Output the [x, y] coordinate of the center of the cell containing the given text.  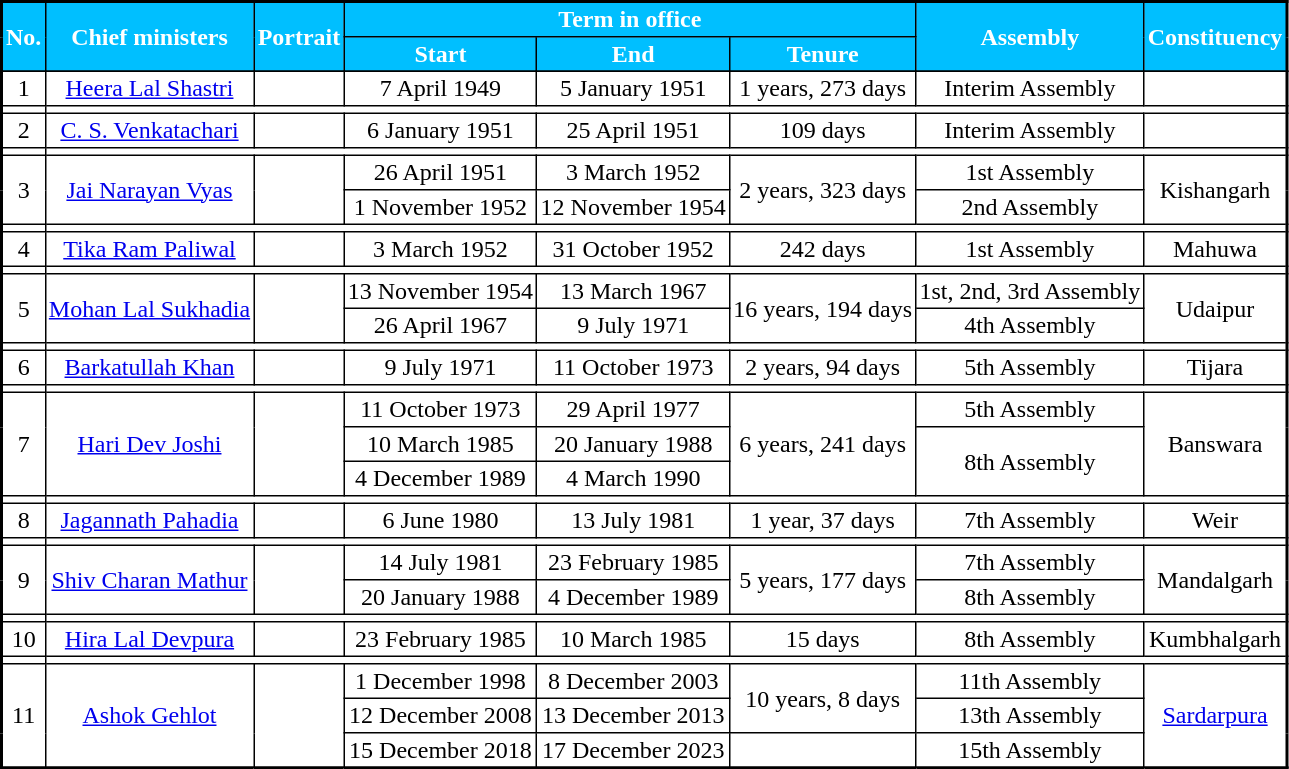
8 [24, 520]
Hari Dev Joshi [150, 444]
Sardarpura [1216, 716]
Heera Lal Shastri [150, 88]
2 years, 94 days [823, 367]
1 years, 273 days [823, 88]
2nd Assembly [1030, 207]
9 [24, 580]
15 days [823, 639]
1 [24, 88]
7 April 1949 [440, 88]
Mandalgarh [1216, 580]
5 [24, 308]
12 November 1954 [634, 207]
6 [24, 367]
17 December 2023 [634, 750]
10 years, 8 days [823, 698]
1 year, 37 days [823, 520]
12 December 2008 [440, 715]
10 [24, 639]
Constituency [1216, 37]
29 April 1977 [634, 409]
13 December 2013 [634, 715]
6 years, 241 days [823, 444]
14 July 1981 [440, 562]
C. S. Venkatachari [150, 130]
26 April 1967 [440, 325]
1st, 2nd, 3rd Assembly [1030, 291]
End [634, 54]
6 June 1980 [440, 520]
Udaipur [1216, 308]
7 [24, 444]
2 years, 323 days [823, 190]
11 [24, 716]
1 November 1952 [440, 207]
Shiv Charan Mathur [150, 580]
13 July 1981 [634, 520]
Kumbhalgarh [1216, 639]
No. [24, 37]
5 years, 177 days [823, 580]
13th Assembly [1030, 715]
4 [24, 249]
Assembly [1030, 37]
Jai Narayan Vyas [150, 190]
Ashok Gehlot [150, 716]
242 days [823, 249]
3 [24, 190]
Jagannath Pahadia [150, 520]
Weir [1216, 520]
109 days [823, 130]
11th Assembly [1030, 681]
25 April 1951 [634, 130]
5 January 1951 [634, 88]
4th Assembly [1030, 325]
13 November 1954 [440, 291]
31 October 1952 [634, 249]
13 March 1967 [634, 291]
Mahuwa [1216, 249]
Hira Lal Devpura [150, 639]
2 [24, 130]
Mohan Lal Sukhadia [150, 308]
8 December 2003 [634, 681]
Start [440, 54]
16 years, 194 days [823, 308]
Kishangarh [1216, 190]
Term in office [630, 20]
15 December 2018 [440, 750]
4 March 1990 [634, 478]
1 December 1998 [440, 681]
Tijara [1216, 367]
Tika Ram Paliwal [150, 249]
Barkatullah Khan [150, 367]
Chief ministers [150, 37]
Portrait [299, 37]
26 April 1951 [440, 172]
6 January 1951 [440, 130]
Tenure [823, 54]
15th Assembly [1030, 750]
Banswara [1216, 444]
